Return [X, Y] of the center of cell containing provided text 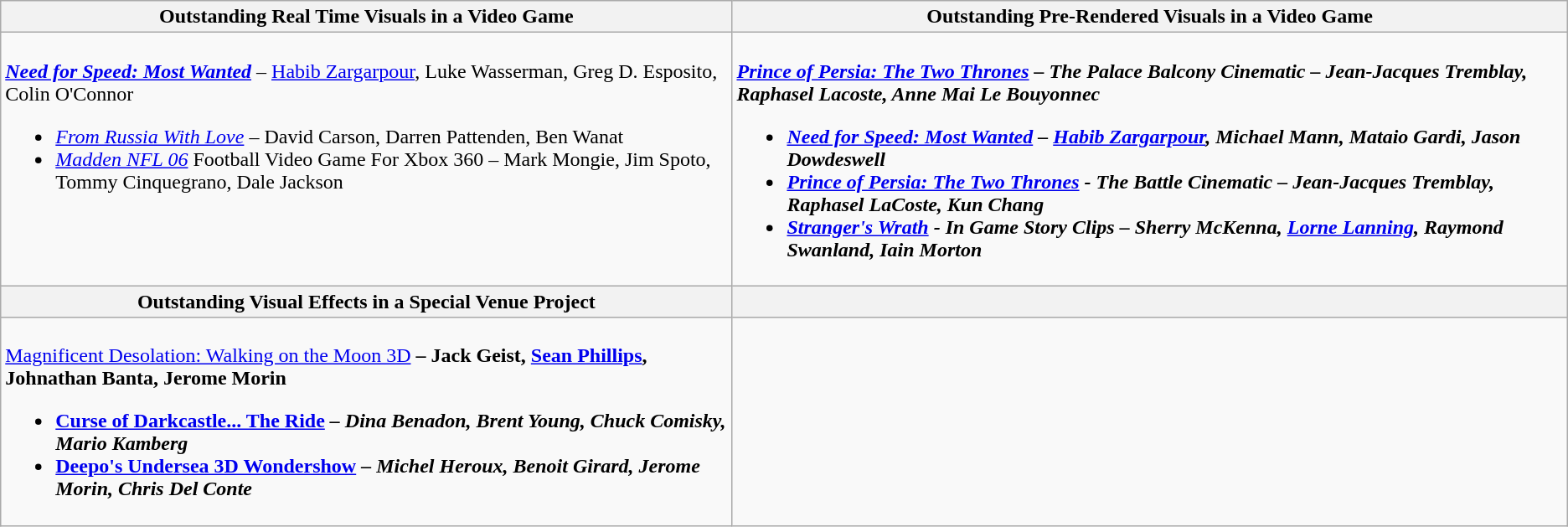
Outstanding Real Time Visuals in a Video Game [367, 17]
Outstanding Pre-Rendered Visuals in a Video Game [1149, 17]
Outstanding Visual Effects in a Special Venue Project [367, 302]
